Identify which cell holds the provided text, then report its (x, y) central coordinate. 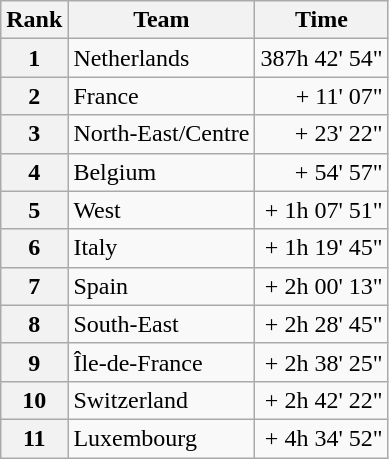
+ 54' 57" (322, 172)
Switzerland (162, 400)
387h 42' 54" (322, 58)
8 (34, 324)
7 (34, 286)
+ 2h 28' 45" (322, 324)
Time (322, 20)
+ 1h 07' 51" (322, 210)
South-East (162, 324)
1 (34, 58)
+ 2h 42' 22" (322, 400)
+ 2h 38' 25" (322, 362)
3 (34, 134)
+ 2h 00' 13" (322, 286)
2 (34, 96)
11 (34, 438)
+ 1h 19' 45" (322, 248)
Netherlands (162, 58)
4 (34, 172)
Team (162, 20)
North-East/Centre (162, 134)
9 (34, 362)
France (162, 96)
5 (34, 210)
Île-de-France (162, 362)
Rank (34, 20)
+ 11' 07" (322, 96)
Luxembourg (162, 438)
10 (34, 400)
Italy (162, 248)
Spain (162, 286)
6 (34, 248)
+ 4h 34' 52" (322, 438)
Belgium (162, 172)
+ 23' 22" (322, 134)
West (162, 210)
